Determine the (X, Y) coordinate at the center of the cell enclosing the given text.  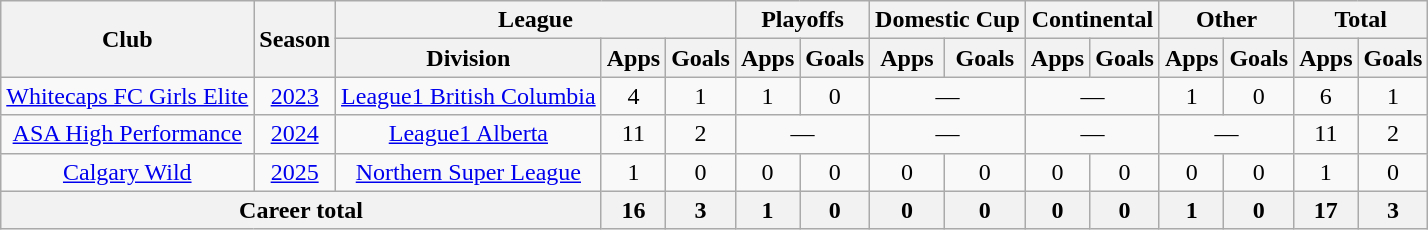
Northern Super League (469, 172)
League1 Alberta (469, 134)
2024 (295, 134)
Total (1361, 20)
Whitecaps FC Girls Elite (128, 96)
2023 (295, 96)
2025 (295, 172)
League (536, 20)
Career total (301, 210)
Domestic Cup (948, 20)
16 (633, 210)
Club (128, 39)
League1 British Columbia (469, 96)
ASA High Performance (128, 134)
Division (469, 58)
Season (295, 39)
4 (633, 96)
17 (1326, 210)
Other (1226, 20)
Calgary Wild (128, 172)
6 (1326, 96)
Continental (1092, 20)
Playoffs (802, 20)
